Scan for the cell matching the given text and deliver its (X, Y) coordinate at center. 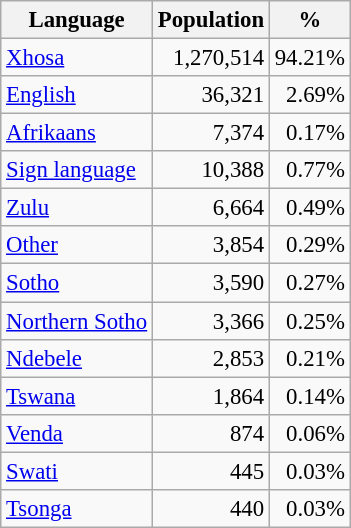
Xhosa (77, 58)
7,374 (210, 133)
0.21% (310, 358)
Ndebele (77, 358)
Afrikaans (77, 133)
0.06% (310, 433)
Population (210, 20)
% (310, 20)
1,864 (210, 396)
1,270,514 (210, 58)
Tsonga (77, 509)
2.69% (310, 95)
94.21% (310, 58)
445 (210, 471)
Zulu (77, 208)
440 (210, 509)
0.77% (310, 170)
3,854 (210, 245)
0.17% (310, 133)
Sotho (77, 283)
Swati (77, 471)
0.27% (310, 283)
Other (77, 245)
Language (77, 20)
English (77, 95)
0.29% (310, 245)
0.49% (310, 208)
Northern Sotho (77, 321)
3,366 (210, 321)
6,664 (210, 208)
0.25% (310, 321)
10,388 (210, 170)
0.14% (310, 396)
874 (210, 433)
36,321 (210, 95)
3,590 (210, 283)
Venda (77, 433)
Tswana (77, 396)
Sign language (77, 170)
2,853 (210, 358)
